Output the (x, y) coordinate of the center of the cell containing the given text.  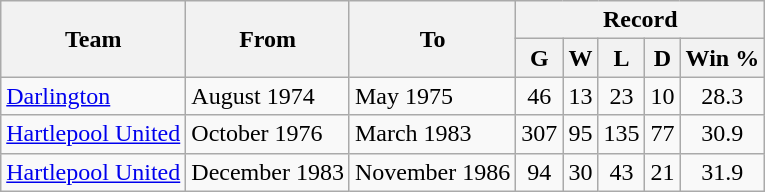
95 (580, 134)
10 (662, 96)
Darlington (94, 96)
28.3 (722, 96)
March 1983 (432, 134)
To (432, 39)
135 (622, 134)
30 (580, 172)
L (622, 58)
D (662, 58)
46 (540, 96)
From (268, 39)
Win % (722, 58)
13 (580, 96)
30.9 (722, 134)
307 (540, 134)
77 (662, 134)
G (540, 58)
November 1986 (432, 172)
31.9 (722, 172)
21 (662, 172)
W (580, 58)
December 1983 (268, 172)
Team (94, 39)
43 (622, 172)
Record (640, 20)
October 1976 (268, 134)
August 1974 (268, 96)
94 (540, 172)
23 (622, 96)
May 1975 (432, 96)
